Pinpoint the cell where the given text exists, returning its [X, Y] midpoint coordinate. 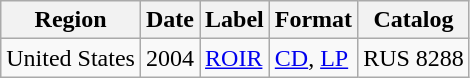
Label [235, 20]
RUS 8288 [414, 58]
United States [71, 58]
Region [71, 20]
CD, LP [313, 58]
Format [313, 20]
2004 [170, 58]
Catalog [414, 20]
ROIR [235, 58]
Date [170, 20]
